Pinpoint the cell where the given text exists, returning its [X, Y] midpoint coordinate. 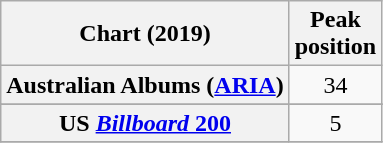
5 [335, 123]
Peakposition [335, 34]
Chart (2019) [145, 34]
34 [335, 85]
Australian Albums (ARIA) [145, 85]
US Billboard 200 [145, 123]
